Provide the [x, y] coordinate of the cell's center where the given text is located.  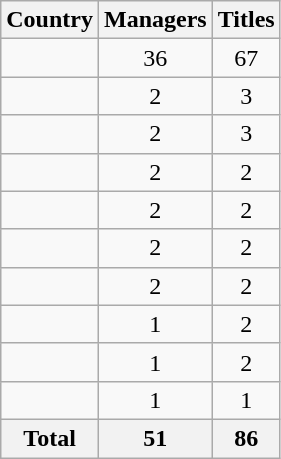
Total [50, 438]
Managers [155, 20]
Titles [246, 20]
51 [155, 438]
Country [50, 20]
36 [155, 58]
67 [246, 58]
86 [246, 438]
